Capture the cell that displays the provided text and extract its [x, y] central coordinate. 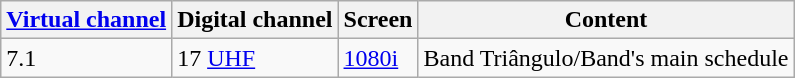
7.1 [86, 58]
Band Triângulo/Band's main schedule [606, 58]
1080i [378, 58]
Screen [378, 20]
Digital channel [255, 20]
17 UHF [255, 58]
Virtual channel [86, 20]
Content [606, 20]
